Search for the cell housing the specified text and yield its (x, y) center coordinate. 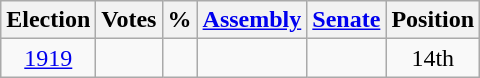
Votes (129, 20)
% (180, 20)
1919 (48, 58)
Election (48, 20)
Assembly (252, 20)
Position (433, 20)
14th (433, 58)
Senate (346, 20)
